Detect which cell encompasses the target text, then output its (X, Y) center coordinate. 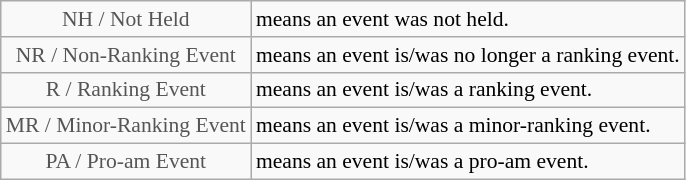
MR / Minor-Ranking Event (126, 126)
means an event is/was a ranking event. (468, 90)
means an event was not held. (468, 19)
NH / Not Held (126, 19)
PA / Pro-am Event (126, 162)
means an event is/was a pro-am event. (468, 162)
means an event is/was a minor-ranking event. (468, 126)
R / Ranking Event (126, 90)
means an event is/was no longer a ranking event. (468, 55)
NR / Non-Ranking Event (126, 55)
